Find where the given text appears and provide that cell's center as [X, Y] coordinate. 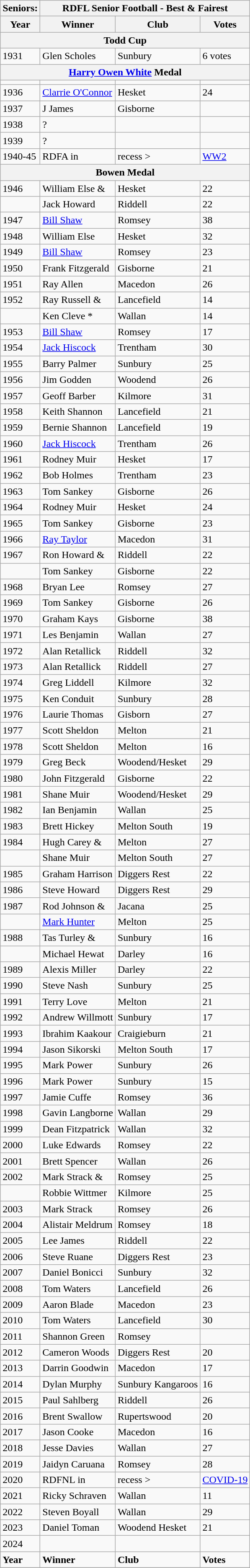
1958 [20, 411]
2019 [20, 1464]
1984 [20, 842]
RDFNL in [78, 1480]
1965 [20, 523]
1939 [20, 140]
Rod Johnson & [78, 906]
Jim Godden [78, 380]
Dean Fitzpatrick [78, 1129]
2024 [20, 1544]
1994 [20, 1049]
Bryan Lee [78, 587]
Andrew Willmott [78, 1018]
1971 [20, 635]
Ricky Schraven [78, 1496]
2001 [20, 1161]
1963 [20, 491]
1950 [20, 268]
John Fitzgerald [78, 778]
1973 [20, 666]
1962 [20, 475]
2012 [20, 1352]
1986 [20, 890]
Gisborn [157, 715]
Michael Hewat [78, 954]
2020 [20, 1480]
William Else [78, 236]
Daniel Bonicci [78, 1273]
1947 [20, 220]
RDFL Senior Football - Best & Fairest [145, 8]
1981 [20, 794]
Graham Harrison [78, 874]
Luke Edwards [78, 1145]
1967 [20, 555]
RDFA in [78, 156]
Mark Hunter [78, 922]
15 [225, 1081]
Cameron Woods [78, 1352]
Barry Palmer [78, 364]
Mark Strack [78, 1209]
1957 [20, 395]
2015 [20, 1400]
Jason Cooke [78, 1432]
Mark Strack & [78, 1177]
1999 [20, 1129]
Jacana [157, 906]
Jaidyn Caruana [78, 1464]
Brett Hickey [78, 826]
1931 [20, 56]
Ray Allen [78, 284]
1938 [20, 124]
1954 [20, 348]
1979 [20, 762]
2006 [20, 1257]
2021 [20, 1496]
Greg Beck [78, 762]
COVID-19 [225, 1480]
2013 [20, 1368]
William Else & [78, 188]
Brett Spencer [78, 1161]
Ray Taylor [78, 539]
1961 [20, 460]
Lee James [78, 1241]
2017 [20, 1432]
1964 [20, 507]
Woodend Hesket [157, 1528]
Jamie Cuffe [78, 1097]
Paul Sahlberg [78, 1400]
Steven Boyall [78, 1512]
1972 [20, 651]
1976 [20, 715]
1990 [20, 986]
Steve Ruane [78, 1257]
Ken Conduit [78, 698]
Robbie Wittmer [78, 1193]
1987 [20, 906]
Glen Scholes [78, 56]
2016 [20, 1416]
Ken Cleve * [78, 316]
2007 [20, 1273]
2000 [20, 1145]
Steve Howard [78, 890]
Greg Liddell [78, 682]
Bowen Medal [125, 172]
1978 [20, 747]
Todd Cup [125, 40]
6 votes [225, 56]
Bernie Shannon [78, 427]
36 [225, 1097]
1998 [20, 1113]
2011 [20, 1336]
1970 [20, 619]
1991 [20, 1002]
Darrin Goodwin [78, 1368]
1949 [20, 252]
Bob Holmes [78, 475]
11 [225, 1496]
1985 [20, 874]
Daniel Toman [78, 1528]
1982 [20, 810]
Ron Howard & [78, 555]
Woodend [157, 380]
Alistair Meldrum [78, 1225]
Sunbury Kangaroos [157, 1384]
Tas Turley & [78, 938]
Rupertswood [157, 1416]
18 [225, 1225]
2004 [20, 1225]
2002 [20, 1177]
Harry Owen White Medal [125, 72]
1960 [20, 444]
Clarrie O'Connor [78, 93]
Craigieburn [157, 1033]
2010 [20, 1320]
Frank Fitzgerald [78, 268]
Brent Swallow [78, 1416]
2018 [20, 1448]
WW2 [225, 156]
2009 [20, 1305]
1955 [20, 364]
1940-45 [20, 156]
1948 [20, 236]
2008 [20, 1289]
J James [78, 108]
2014 [20, 1384]
1969 [20, 603]
Steve Nash [78, 986]
1993 [20, 1033]
1988 [20, 938]
Graham Kays [78, 619]
1974 [20, 682]
1977 [20, 731]
1992 [20, 1018]
1997 [20, 1097]
1996 [20, 1081]
Ray Russell & [78, 300]
1975 [20, 698]
Ian Benjamin [78, 810]
1968 [20, 587]
Les Benjamin [78, 635]
Alexis Miller [78, 970]
Ibrahim Kaakour [78, 1033]
Jesse Davies [78, 1448]
Aaron Blade [78, 1305]
2003 [20, 1209]
1936 [20, 93]
2005 [20, 1241]
1951 [20, 284]
1980 [20, 778]
Gavin Langborne [78, 1113]
1959 [20, 427]
Jason Sikorski [78, 1049]
Keith Shannon [78, 411]
1983 [20, 826]
2022 [20, 1512]
Laurie Thomas [78, 715]
1995 [20, 1065]
Geoff Barber [78, 395]
Dylan Murphy [78, 1384]
Jack Howard [78, 204]
Terry Love [78, 1002]
Shannon Green [78, 1336]
1966 [20, 539]
Seniors: [20, 8]
1953 [20, 332]
Hugh Carey & [78, 842]
1946 [20, 188]
1952 [20, 300]
1937 [20, 108]
1989 [20, 970]
2023 [20, 1528]
1956 [20, 380]
